From the cell containing the given text, extract its center point as [X, Y] coordinate. 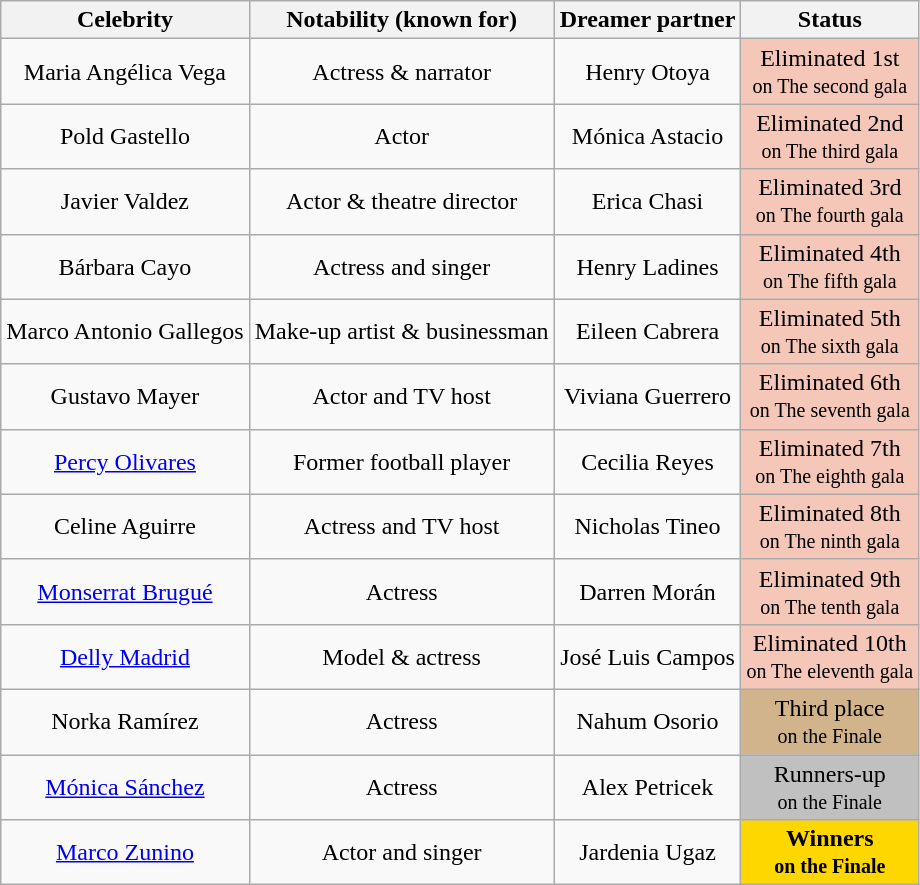
Cecilia Reyes [648, 462]
Eliminated 8thon The ninth gala [830, 526]
Pold Gastello [125, 136]
Eliminated 5thon The sixth gala [830, 332]
Bárbara Cayo [125, 266]
Celine Aguirre [125, 526]
Model & actress [402, 656]
Eliminated 10thon The eleventh gala [830, 656]
Eliminated 6thon The seventh gala [830, 396]
Mónica Sánchez [125, 786]
Monserrat Brugué [125, 592]
Gustavo Mayer [125, 396]
Runners-upon the Finale [830, 786]
Nicholas Tineo [648, 526]
Make-up artist & businessman [402, 332]
Winnerson the Finale [830, 852]
Nahum Osorio [648, 722]
Javier Valdez [125, 202]
Norka Ramírez [125, 722]
Actress & narrator [402, 72]
Notability (known for) [402, 20]
Dreamer partner [648, 20]
Celebrity [125, 20]
Mónica Astacio [648, 136]
Eliminated 1ston The second gala [830, 72]
Jardenia Ugaz [648, 852]
Marco Antonio Gallegos [125, 332]
Actor and TV host [402, 396]
Eliminated 9thon The tenth gala [830, 592]
Actress and TV host [402, 526]
Darren Morán [648, 592]
Actor [402, 136]
Eliminated 3rdon The fourth gala [830, 202]
Maria Angélica Vega [125, 72]
Status [830, 20]
Percy Olivares [125, 462]
José Luis Campos [648, 656]
Marco Zunino [125, 852]
Eileen Cabrera [648, 332]
Viviana Guerrero [648, 396]
Eliminated 4thon The fifth gala [830, 266]
Eliminated 7thon The eighth gala [830, 462]
Actor and singer [402, 852]
Eliminated 2ndon The third gala [830, 136]
Actress and singer [402, 266]
Erica Chasi [648, 202]
Actor & theatre director [402, 202]
Former football player [402, 462]
Henry Otoya [648, 72]
Delly Madrid [125, 656]
Henry Ladines [648, 266]
Alex Petricek [648, 786]
Third placeon the Finale [830, 722]
